Return the (x, y) coordinate for the center point of the cell that contains the specified text.  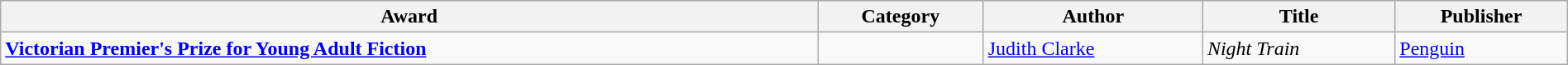
Night Train (1298, 48)
Award (409, 17)
Publisher (1481, 17)
Author (1093, 17)
Penguin (1481, 48)
Victorian Premier's Prize for Young Adult Fiction (409, 48)
Title (1298, 17)
Judith Clarke (1093, 48)
Category (901, 17)
